Detect which cell encompasses the target text, then output its (x, y) center coordinate. 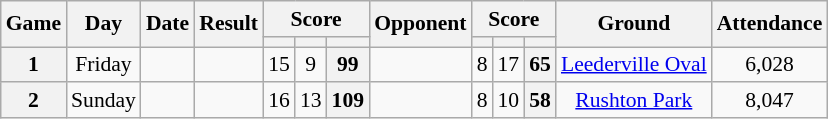
Friday (104, 65)
9 (311, 65)
10 (509, 101)
109 (348, 101)
1 (34, 65)
Result (228, 24)
16 (279, 101)
58 (540, 101)
Ground (634, 24)
Leederville Oval (634, 65)
Date (168, 24)
Day (104, 24)
99 (348, 65)
Rushton Park (634, 101)
Opponent (420, 24)
6,028 (770, 65)
Attendance (770, 24)
13 (311, 101)
8,047 (770, 101)
Game (34, 24)
15 (279, 65)
Sunday (104, 101)
2 (34, 101)
65 (540, 65)
17 (509, 65)
